Search for the cell housing the specified text and yield its (x, y) center coordinate. 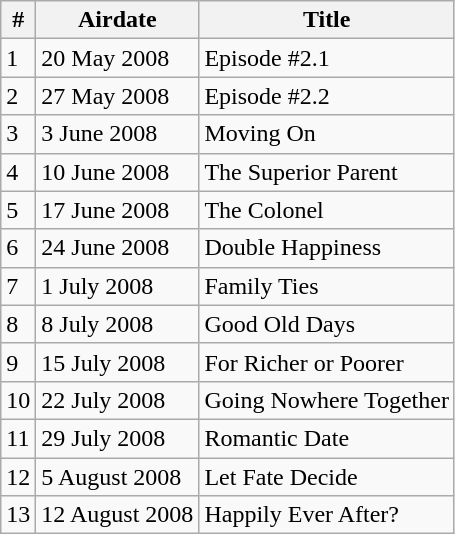
29 July 2008 (118, 438)
24 June 2008 (118, 248)
Title (327, 20)
10 (18, 400)
20 May 2008 (118, 58)
27 May 2008 (118, 96)
1 July 2008 (118, 286)
5 August 2008 (118, 477)
Good Old Days (327, 324)
Episode #2.1 (327, 58)
4 (18, 172)
22 July 2008 (118, 400)
1 (18, 58)
12 August 2008 (118, 515)
8 July 2008 (118, 324)
11 (18, 438)
8 (18, 324)
Moving On (327, 134)
The Superior Parent (327, 172)
12 (18, 477)
10 June 2008 (118, 172)
17 June 2008 (118, 210)
5 (18, 210)
6 (18, 248)
# (18, 20)
Family Ties (327, 286)
For Richer or Poorer (327, 362)
Going Nowhere Together (327, 400)
Romantic Date (327, 438)
13 (18, 515)
The Colonel (327, 210)
9 (18, 362)
3 (18, 134)
3 June 2008 (118, 134)
15 July 2008 (118, 362)
Happily Ever After? (327, 515)
Episode #2.2 (327, 96)
7 (18, 286)
Airdate (118, 20)
Let Fate Decide (327, 477)
Double Happiness (327, 248)
2 (18, 96)
